Search for the cell housing the specified text and yield its (X, Y) center coordinate. 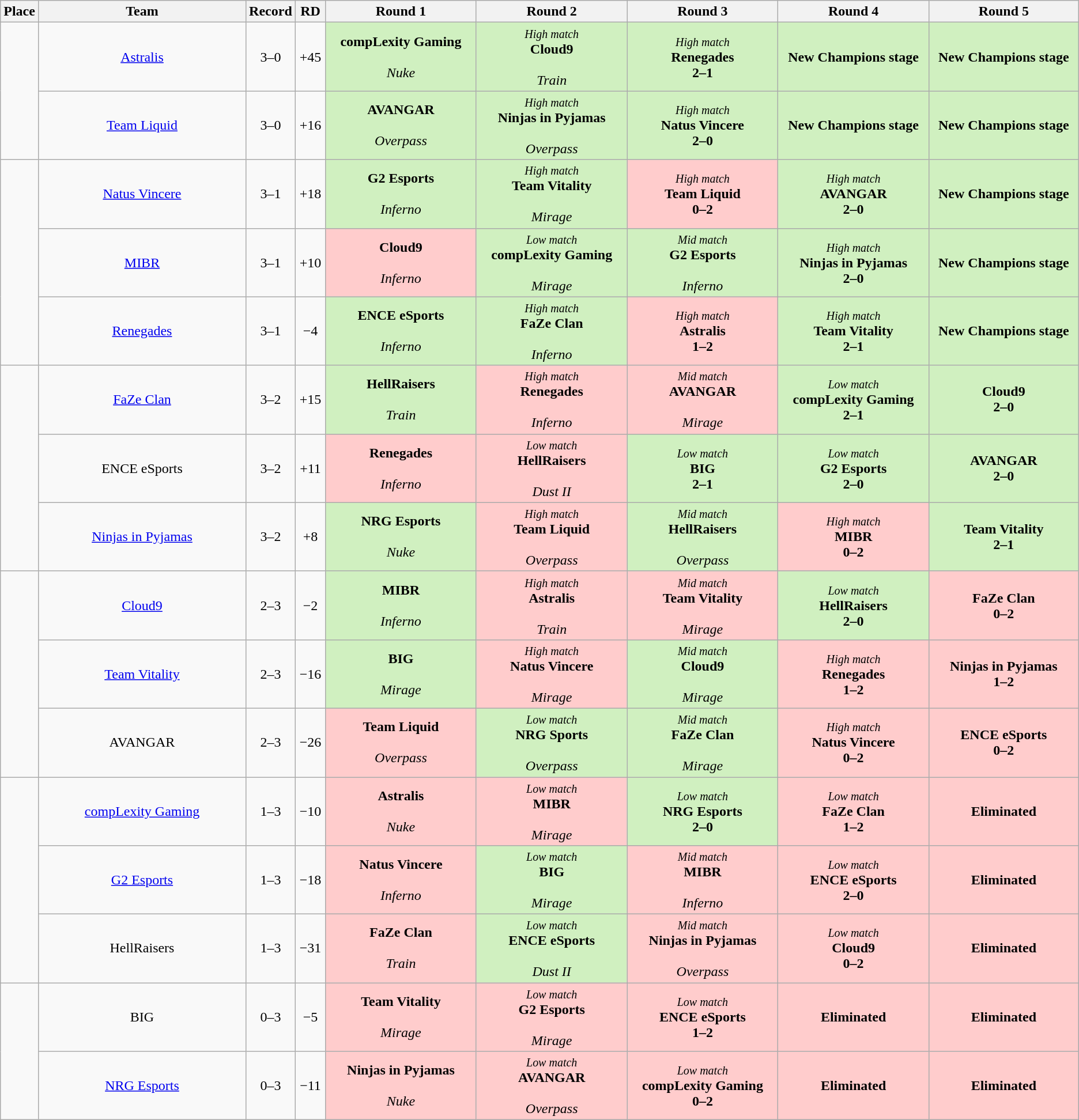
Low matchcompLexity Gaming Mirage (552, 263)
+16 (310, 126)
−10 (310, 811)
Cloud9 Inferno (401, 263)
Place (20, 12)
Low matchHellRaisers 2–0 (854, 605)
Renegades Inferno (401, 468)
+11 (310, 468)
Low matchG2 Esports Mirage (552, 1017)
Team Vitality (142, 674)
ENCE eSports 0–2 (1003, 742)
High matchNinjas in Pyjamas 2–0 (854, 263)
High matchAVANGAR 2–0 (854, 194)
Low matchENCE eSports 1–2 (703, 1017)
FaZe Clan Train (401, 948)
Renegades (142, 331)
High matchAstralis 1–2 (703, 331)
MIBR Inferno (401, 605)
ENCE eSports (142, 468)
Ninjas in Pyjamas Nuke (401, 1085)
FaZe Clan 0–2 (1003, 605)
High matchCloud9 Train (552, 56)
Low matchNRG Sports Overpass (552, 742)
High matchAstralis Train (552, 605)
RD (310, 12)
−16 (310, 674)
HellRaisers Train (401, 400)
NRG Esports Nuke (401, 537)
+18 (310, 194)
Mid matchFaZe Clan Mirage (703, 742)
Low matchFaZe Clan 1–2 (854, 811)
NRG Esports (142, 1085)
Low matchHellRaisers Dust II (552, 468)
+45 (310, 56)
Cloud9 2–0 (1003, 400)
High matchNatus Vincere 0–2 (854, 742)
MIBR (142, 263)
−4 (310, 331)
+8 (310, 537)
AVANGAR (142, 742)
High matchTeam Vitality 2–1 (854, 331)
Low matchENCE eSports 2–0 (854, 880)
Low matchNRG Esports 2–0 (703, 811)
Mid matchNinjas in Pyjamas Overpass (703, 948)
Round 4 (854, 12)
Team (142, 12)
Low matchcompLexity Gaming 2–1 (854, 400)
−31 (310, 948)
BIG Mirage (401, 674)
+15 (310, 400)
−2 (310, 605)
Mid matchCloud9 Mirage (703, 674)
Team Vitality Mirage (401, 1017)
ENCE eSports Inferno (401, 331)
Round 1 (401, 12)
Team Vitality 2–1 (1003, 537)
Cloud9 (142, 605)
Ninjas in Pyjamas (142, 537)
BIG (142, 1017)
AVANGAR 2–0 (1003, 468)
Low matchENCE eSports Dust II (552, 948)
Team Liquid (142, 126)
G2 Esports Inferno (401, 194)
High matchTeam Liquid Overpass (552, 537)
−5 (310, 1017)
Low matchMIBR Mirage (552, 811)
Mid matchMIBR Inferno (703, 880)
+10 (310, 263)
Astralis Nuke (401, 811)
−11 (310, 1085)
Low matchAVANGAR Overpass (552, 1085)
Low matchBIG Mirage (552, 880)
Round 3 (703, 12)
−18 (310, 880)
Mid matchTeam Vitality Mirage (703, 605)
Mid matchAVANGAR Mirage (703, 400)
Low matchcompLexity Gaming 0–2 (703, 1085)
Low matchBIG 2–1 (703, 468)
High matchRenegades 2–1 (703, 56)
G2 Esports (142, 880)
Natus Vincere Inferno (401, 880)
Astralis (142, 56)
High matchNatus Vincere 2–0 (703, 126)
High matchTeam Liquid 0–2 (703, 194)
High matchFaZe Clan Inferno (552, 331)
FaZe Clan (142, 400)
Record (271, 12)
High matchRenegades Inferno (552, 400)
Mid matchG2 Esports Inferno (703, 263)
High matchRenegades 1–2 (854, 674)
Team Liquid Overpass (401, 742)
Round 2 (552, 12)
compLexity Gaming Nuke (401, 56)
compLexity Gaming (142, 811)
Natus Vincere (142, 194)
AVANGAR Overpass (401, 126)
HellRaisers (142, 948)
High matchMIBR 0–2 (854, 537)
Ninjas in Pyjamas 1–2 (1003, 674)
Low matchCloud9 0–2 (854, 948)
Mid matchHellRaisers Overpass (703, 537)
High matchNinjas in Pyjamas Overpass (552, 126)
High matchNatus Vincere Mirage (552, 674)
−26 (310, 742)
Low matchG2 Esports 2–0 (854, 468)
High matchTeam Vitality Mirage (552, 194)
Round 5 (1003, 12)
